Locate the cell with the specified text and output its [x, y] center coordinate. 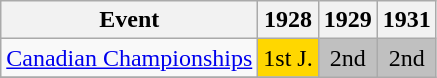
Event [130, 20]
1st J. [288, 58]
1928 [288, 20]
Canadian Championships [130, 58]
1931 [406, 20]
1929 [348, 20]
